Search for the cell housing the specified text and yield its (x, y) center coordinate. 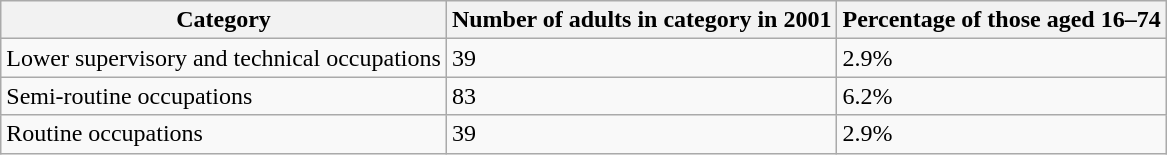
Semi-routine occupations (224, 96)
Number of adults in category in 2001 (642, 20)
Category (224, 20)
Routine occupations (224, 134)
Lower supervisory and technical occupations (224, 58)
83 (642, 96)
6.2% (1002, 96)
Percentage of those aged 16–74 (1002, 20)
